Detect which cell encompasses the target text, then output its (x, y) center coordinate. 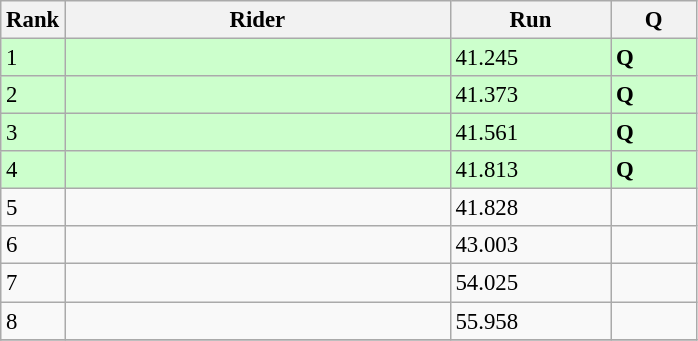
41.373 (530, 95)
4 (33, 170)
5 (33, 208)
Run (530, 20)
41.245 (530, 58)
3 (33, 133)
Rider (258, 20)
8 (33, 321)
1 (33, 58)
7 (33, 283)
55.958 (530, 321)
6 (33, 245)
43.003 (530, 245)
54.025 (530, 283)
Rank (33, 20)
41.561 (530, 133)
41.828 (530, 208)
41.813 (530, 170)
2 (33, 95)
